Locate the cell with the specified text and output its [x, y] center coordinate. 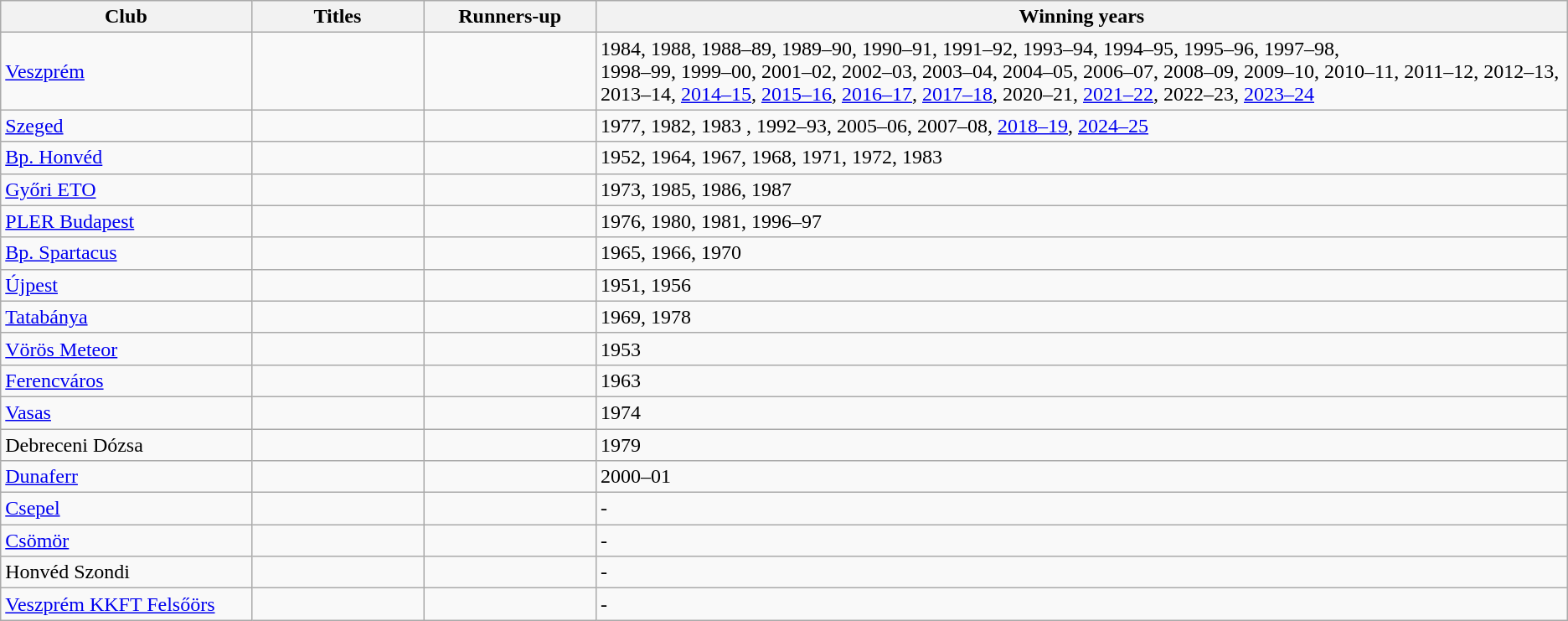
Bp. Spartacus [126, 253]
Veszprém KKFT Felsőörs [126, 604]
Runners-up [510, 17]
Titles [338, 17]
Veszprém [126, 71]
1979 [1081, 445]
Vasas [126, 412]
1974 [1081, 412]
Szeged [126, 126]
1969, 1978 [1081, 317]
1952, 1964, 1967, 1968, 1971, 1972, 1983 [1081, 158]
Winning years [1081, 17]
Dunaferr [126, 477]
Csömör [126, 541]
1953 [1081, 349]
1951, 1956 [1081, 285]
Honvéd Szondi [126, 572]
2000–01 [1081, 477]
Csepel [126, 509]
Ferencváros [126, 380]
Club [126, 17]
Debreceni Dózsa [126, 445]
Győri ETO [126, 189]
1976, 1980, 1981, 1996–97 [1081, 221]
Tatabánya [126, 317]
Bp. Honvéd [126, 158]
1965, 1966, 1970 [1081, 253]
Vörös Meteor [126, 349]
1973, 1985, 1986, 1987 [1081, 189]
1977, 1982, 1983 , 1992–93, 2005–06, 2007–08, 2018–19, 2024–25 [1081, 126]
1963 [1081, 380]
Újpest [126, 285]
PLER Budapest [126, 221]
